Scan for the cell matching the given text and deliver its [x, y] coordinate at center. 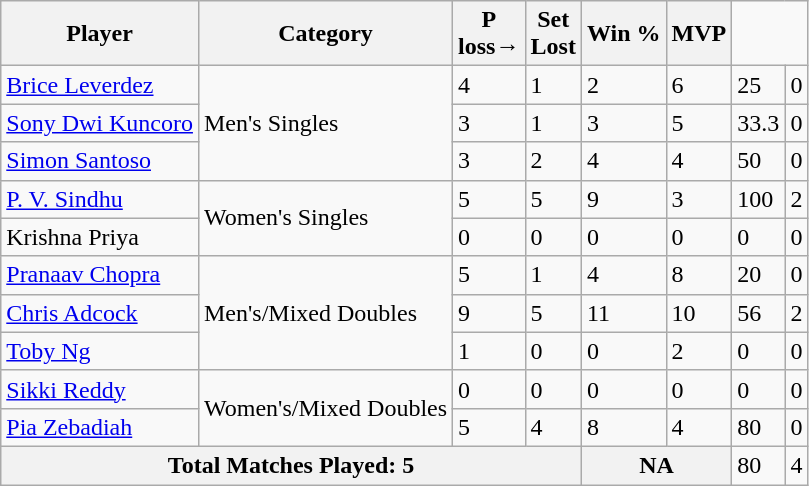
100 [758, 199]
Sikki Reddy [100, 389]
Category [325, 34]
Men's Singles [325, 123]
Win % [624, 34]
Ploss→ [489, 34]
Chris Adcock [100, 313]
Men's/Mixed Doubles [325, 313]
Sony Dwi Kuncoro [100, 123]
56 [758, 313]
Pia Zebadiah [100, 427]
Player [100, 34]
Toby Ng [100, 351]
25 [758, 85]
Simon Santoso [100, 161]
Pranaav Chopra [100, 275]
Total Matches Played: 5 [292, 465]
10 [699, 313]
Krishna Priya [100, 237]
6 [699, 85]
P. V. Sindhu [100, 199]
20 [758, 275]
NA [656, 465]
Women's/Mixed Doubles [325, 408]
Women's Singles [325, 218]
50 [758, 161]
Brice Leverdez [100, 85]
11 [624, 313]
SetLost [553, 34]
MVP [699, 34]
33.3 [758, 123]
